Return (x, y) of the center of cell containing provided text 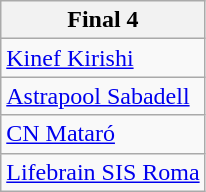
Lifebrain SIS Roma (103, 172)
CN Mataró (103, 134)
Final 4 (103, 20)
Kinef Kirishi (103, 58)
Astrapool Sabadell (103, 96)
